For the text-containing cell, return its midpoint in (x, y) coordinate format. 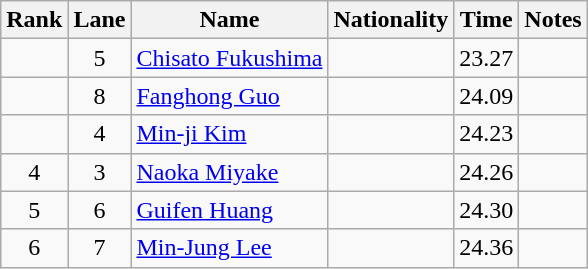
24.36 (486, 248)
Notes (553, 20)
Min-Jung Lee (230, 248)
24.09 (486, 96)
24.23 (486, 134)
8 (100, 96)
Min-ji Kim (230, 134)
23.27 (486, 58)
Nationality (391, 20)
7 (100, 248)
Fanghong Guo (230, 96)
Guifen Huang (230, 210)
3 (100, 172)
Naoka Miyake (230, 172)
Time (486, 20)
Chisato Fukushima (230, 58)
Rank (34, 20)
24.26 (486, 172)
Lane (100, 20)
Name (230, 20)
24.30 (486, 210)
